Return [x, y] of the center of cell containing provided text 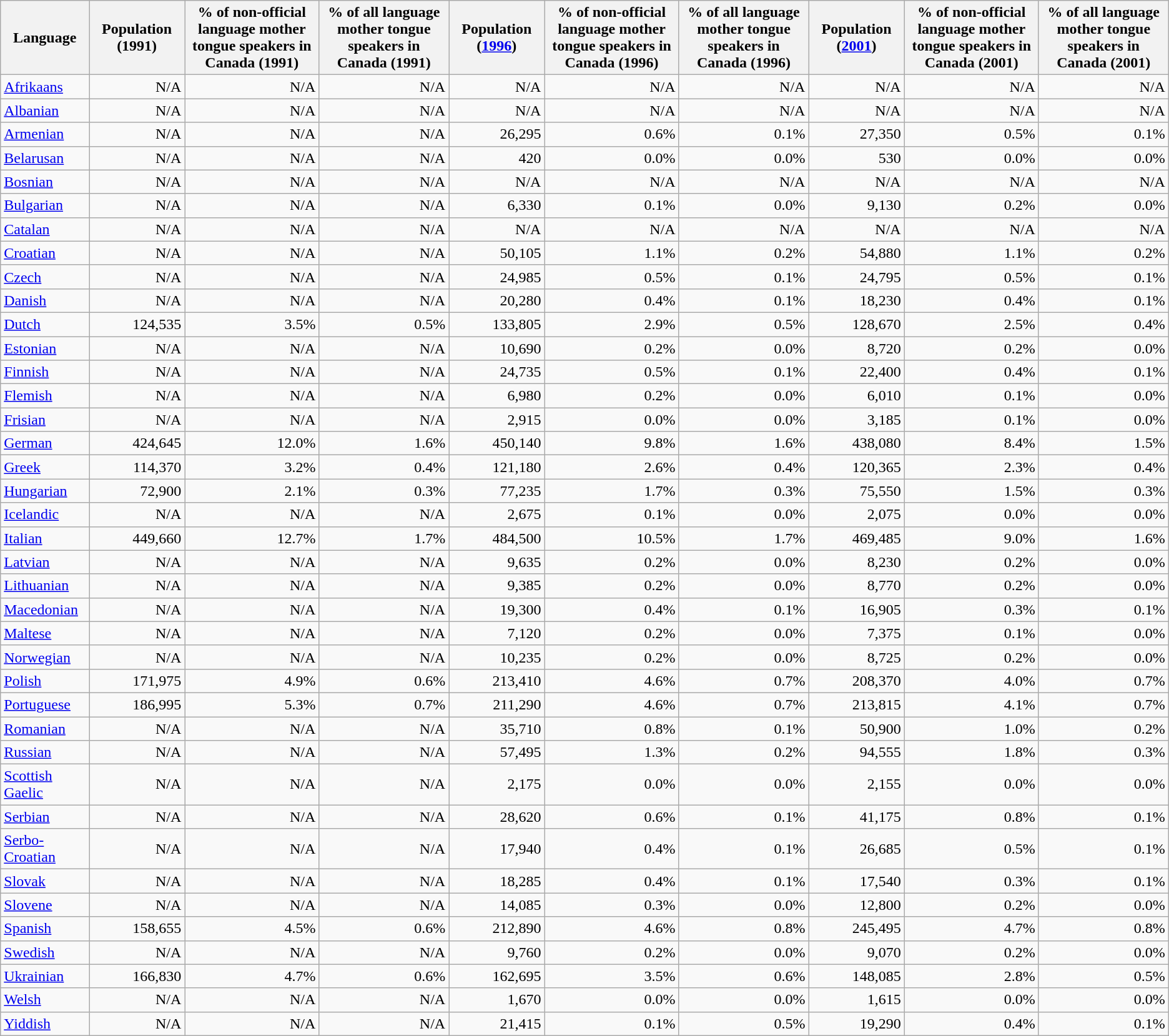
Polish [45, 681]
14,085 [497, 905]
Czech [45, 277]
Danish [45, 300]
% of all language mother tonguespeakers in Canada (1996) [744, 37]
Flemish [45, 396]
Serbian [45, 817]
4.9% [252, 681]
28,620 [497, 817]
8,770 [857, 586]
Maltese [45, 633]
3,185 [857, 420]
Bulgarian [45, 205]
57,495 [497, 752]
8.4% [972, 443]
9,130 [857, 205]
166,830 [136, 976]
Welsh [45, 1000]
1.8% [972, 752]
% of non-official language mothertongue speakers in Canada (1991) [252, 37]
120,365 [857, 467]
Population (1996) [497, 37]
Swedish [45, 952]
Slovene [45, 905]
213,815 [857, 704]
Portuguese [45, 704]
Slovak [45, 881]
484,500 [497, 538]
1,615 [857, 1000]
Albanian [45, 111]
Norwegian [45, 657]
Macedonian [45, 609]
12,800 [857, 905]
72,900 [136, 491]
18,230 [857, 300]
Armenian [45, 134]
17,540 [857, 881]
% of non-official language mothertongue speakers in Canada (2001) [972, 37]
4.0% [972, 681]
128,670 [857, 324]
26,685 [857, 849]
450,140 [497, 443]
Romanian [45, 729]
20,280 [497, 300]
8,725 [857, 657]
35,710 [497, 729]
7,375 [857, 633]
2.5% [972, 324]
18,285 [497, 881]
9,385 [497, 586]
2,675 [497, 515]
Belarusan [45, 158]
133,805 [497, 324]
Lithuanian [45, 586]
% of all language mother tonguespeakers in Canada (2001) [1103, 37]
Population (2001) [857, 37]
Russian [45, 752]
16,905 [857, 609]
10.5% [612, 538]
121,180 [497, 467]
3.2% [252, 467]
208,370 [857, 681]
2,155 [857, 784]
162,695 [497, 976]
4.1% [972, 704]
27,350 [857, 134]
424,645 [136, 443]
77,235 [497, 491]
Afrikaans [45, 87]
8,720 [857, 348]
Latvian [45, 562]
6,980 [497, 396]
Greek [45, 467]
530 [857, 158]
50,900 [857, 729]
420 [497, 158]
2.1% [252, 491]
Italian [45, 538]
21,415 [497, 1024]
1.3% [612, 752]
Ukrainian [45, 976]
Catalan [45, 229]
Croatian [45, 253]
Scottish Gaelic [45, 784]
26,295 [497, 134]
17,940 [497, 849]
211,290 [497, 704]
2,075 [857, 515]
124,535 [136, 324]
12.0% [252, 443]
2,915 [497, 420]
24,795 [857, 277]
24,985 [497, 277]
German [45, 443]
245,495 [857, 929]
6,010 [857, 396]
Icelandic [45, 515]
Serbo-Croatian [45, 849]
9.0% [972, 538]
19,300 [497, 609]
Hungarian [45, 491]
5.3% [252, 704]
9.8% [612, 443]
148,085 [857, 976]
9,070 [857, 952]
213,410 [497, 681]
186,995 [136, 704]
2.8% [972, 976]
1,670 [497, 1000]
2.6% [612, 467]
Spanish [45, 929]
9,760 [497, 952]
7,120 [497, 633]
4.5% [252, 929]
114,370 [136, 467]
Estonian [45, 348]
10,690 [497, 348]
8,230 [857, 562]
% of all language mother tonguespeakers in Canada (1991) [384, 37]
2,175 [497, 784]
% of non-official language mothertongue speakers in Canada (1996) [612, 37]
12.7% [252, 538]
50,105 [497, 253]
Finnish [45, 372]
2.3% [972, 467]
1.0% [972, 729]
Bosnian [45, 182]
Language [45, 37]
212,890 [497, 929]
41,175 [857, 817]
158,655 [136, 929]
469,485 [857, 538]
Dutch [45, 324]
Population (1991) [136, 37]
Frisian [45, 420]
10,235 [497, 657]
171,975 [136, 681]
9,635 [497, 562]
2.9% [612, 324]
75,550 [857, 491]
94,555 [857, 752]
Yiddish [45, 1024]
24,735 [497, 372]
6,330 [497, 205]
22,400 [857, 372]
449,660 [136, 538]
438,080 [857, 443]
19,290 [857, 1024]
54,880 [857, 253]
